Scan for the cell matching the given text and deliver its [X, Y] coordinate at center. 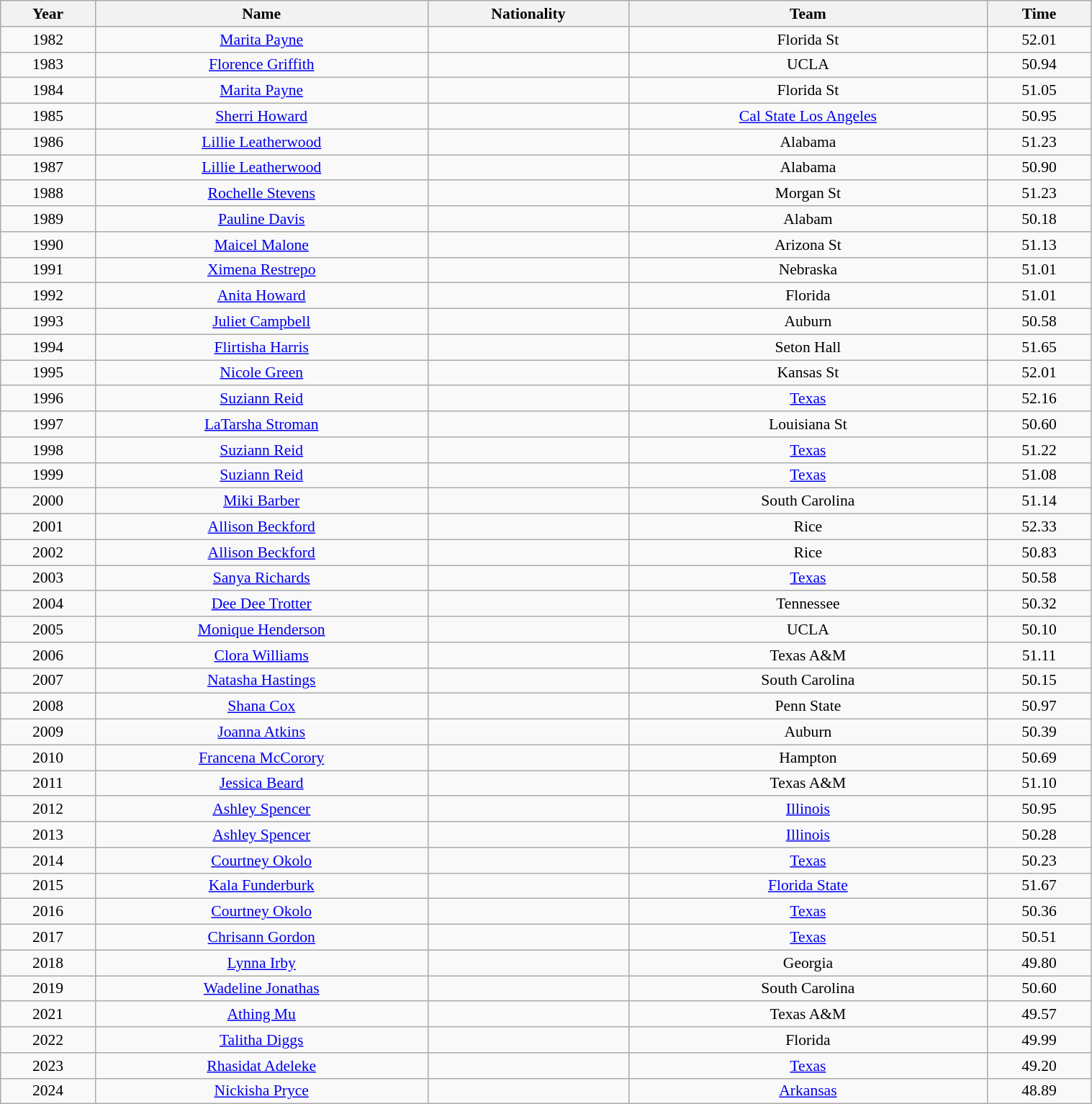
Miki Barber [261, 501]
Year [48, 14]
1984 [48, 91]
Talitha Diggs [261, 1040]
Shana Cox [261, 706]
Chrisann Gordon [261, 938]
Nationality [528, 14]
49.20 [1039, 1066]
Morgan St [808, 194]
Athing Mu [261, 1015]
2005 [48, 629]
2013 [48, 835]
2007 [48, 681]
Lynna Irby [261, 963]
1999 [48, 475]
51.22 [1039, 450]
2012 [48, 809]
Juliet Campbell [261, 322]
50.10 [1039, 629]
1998 [48, 450]
Arkansas [808, 1091]
Clora Williams [261, 655]
Jessica Beard [261, 784]
2004 [48, 604]
2019 [48, 989]
Sanya Richards [261, 578]
1990 [48, 245]
1995 [48, 373]
Kala Funderburk [261, 886]
Nebraska [808, 270]
50.39 [1039, 732]
2014 [48, 861]
50.18 [1039, 219]
Georgia [808, 963]
2024 [48, 1091]
2010 [48, 758]
Wadeline Jonathas [261, 989]
1992 [48, 296]
1989 [48, 219]
Nickisha Pryce [261, 1091]
Cal State Los Angeles [808, 117]
1985 [48, 117]
2015 [48, 886]
49.99 [1039, 1040]
51.65 [1039, 347]
Francena McCorory [261, 758]
50.97 [1039, 706]
48.89 [1039, 1091]
Name [261, 14]
Flirtisha Harris [261, 347]
Hampton [808, 758]
50.51 [1039, 938]
1982 [48, 40]
Joanna Atkins [261, 732]
2003 [48, 578]
Monique Henderson [261, 629]
Louisiana St [808, 424]
50.23 [1039, 861]
Seton Hall [808, 347]
Time [1039, 14]
1996 [48, 399]
1991 [48, 270]
51.08 [1039, 475]
Rhasidat Adeleke [261, 1066]
Dee Dee Trotter [261, 604]
2017 [48, 938]
1987 [48, 168]
Sherri Howard [261, 117]
50.90 [1039, 168]
50.28 [1039, 835]
1983 [48, 65]
2016 [48, 912]
49.57 [1039, 1015]
Alabam [808, 219]
52.33 [1039, 527]
2001 [48, 527]
1988 [48, 194]
2008 [48, 706]
Tennessee [808, 604]
51.14 [1039, 501]
2021 [48, 1015]
50.69 [1039, 758]
1997 [48, 424]
Kansas St [808, 373]
50.94 [1039, 65]
2022 [48, 1040]
1986 [48, 142]
49.80 [1039, 963]
Florida State [808, 886]
50.36 [1039, 912]
Natasha Hastings [261, 681]
52.16 [1039, 399]
2018 [48, 963]
2009 [48, 732]
2000 [48, 501]
2023 [48, 1066]
Ximena Restrepo [261, 270]
2006 [48, 655]
Florence Griffith [261, 65]
Penn State [808, 706]
51.10 [1039, 784]
2011 [48, 784]
51.05 [1039, 91]
Nicole Green [261, 373]
50.32 [1039, 604]
Pauline Davis [261, 219]
51.11 [1039, 655]
Arizona St [808, 245]
51.67 [1039, 886]
2002 [48, 552]
Rochelle Stevens [261, 194]
1993 [48, 322]
1994 [48, 347]
Maicel Malone [261, 245]
LaTarsha Stroman [261, 424]
Team [808, 14]
50.15 [1039, 681]
Anita Howard [261, 296]
50.83 [1039, 552]
51.13 [1039, 245]
